Find where the given text appears and provide that cell's center as [X, Y] coordinate. 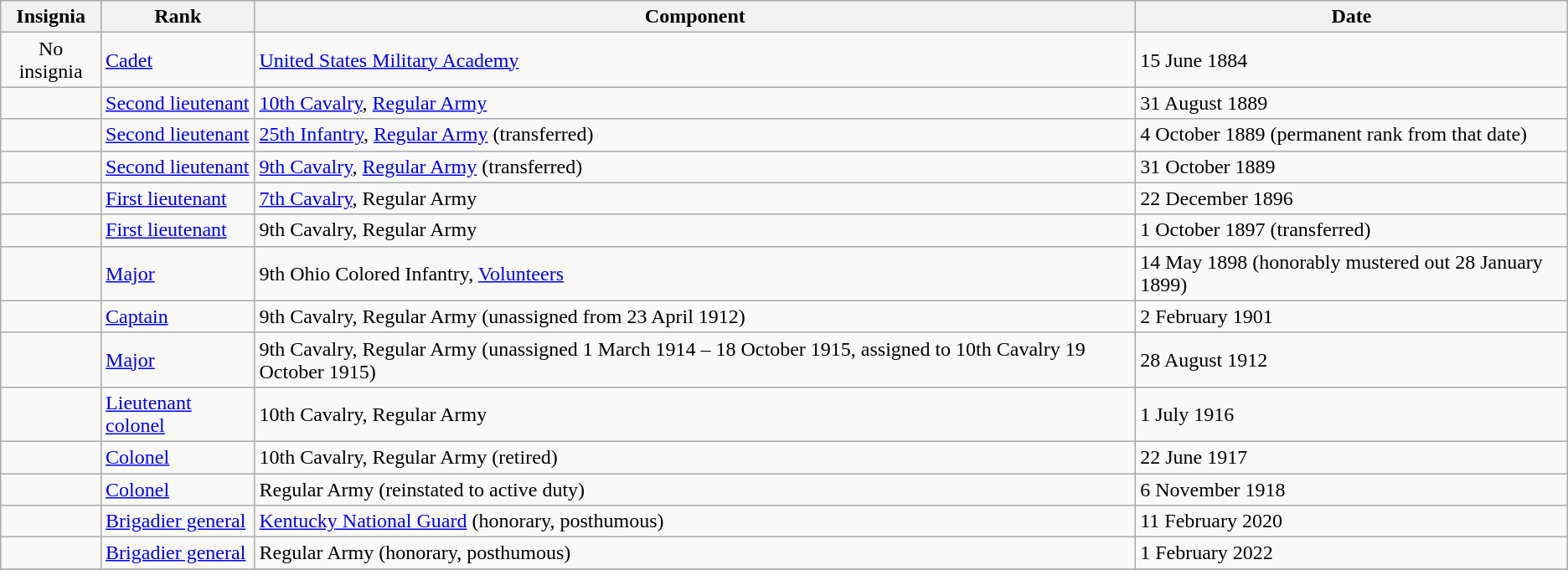
9th Cavalry, Regular Army [695, 230]
28 August 1912 [1352, 360]
2 February 1901 [1352, 316]
1 October 1897 (transferred) [1352, 230]
31 October 1889 [1352, 167]
22 June 1917 [1352, 457]
Insignia [51, 17]
9th Cavalry, Regular Army (unassigned from 23 April 1912) [695, 316]
Component [695, 17]
Cadet [178, 60]
10th Cavalry, Regular Army (retired) [695, 457]
7th Cavalry, Regular Army [695, 198]
No insignia [51, 60]
Rank [178, 17]
22 December 1896 [1352, 198]
6 November 1918 [1352, 490]
Date [1352, 17]
9th Cavalry, Regular Army (transferred) [695, 167]
Regular Army (reinstated to active duty) [695, 490]
4 October 1889 (permanent rank from that date) [1352, 135]
Kentucky National Guard (honorary, posthumous) [695, 521]
United States Military Academy [695, 60]
31 August 1889 [1352, 103]
Regular Army (honorary, posthumous) [695, 553]
11 February 2020 [1352, 521]
9th Ohio Colored Infantry, Volunteers [695, 273]
9th Cavalry, Regular Army (unassigned 1 March 1914 – 18 October 1915, assigned to 10th Cavalry 19 October 1915) [695, 360]
Captain [178, 316]
1 February 2022 [1352, 553]
Lieutenant colonel [178, 413]
25th Infantry, Regular Army (transferred) [695, 135]
15 June 1884 [1352, 60]
1 July 1916 [1352, 413]
14 May 1898 (honorably mustered out 28 January 1899) [1352, 273]
